Extract the [x, y] coordinate from the center of the cell holding the provided text.  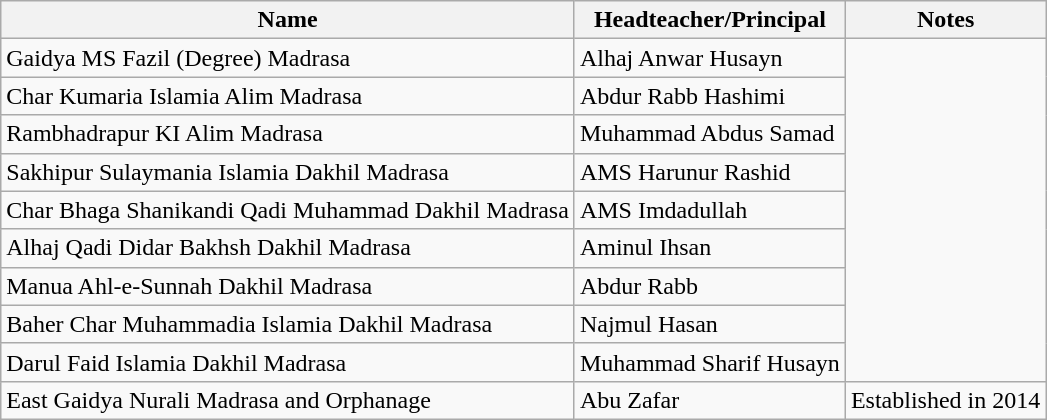
East Gaidya Nurali Madrasa and Orphanage [288, 400]
Najmul Hasan [710, 324]
Alhaj Anwar Husayn [710, 58]
Gaidya MS Fazil (Degree) Madrasa [288, 58]
Muhammad Sharif Husayn [710, 362]
Abdur Rabb Hashimi [710, 96]
Aminul Ihsan [710, 248]
Headteacher/Principal [710, 20]
Notes [945, 20]
Char Bhaga Shanikandi Qadi Muhammad Dakhil Madrasa [288, 210]
Char Kumaria Islamia Alim Madrasa [288, 96]
Abu Zafar [710, 400]
Sakhipur Sulaymania Islamia Dakhil Madrasa [288, 172]
Baher Char Muhammadia Islamia Dakhil Madrasa [288, 324]
Alhaj Qadi Didar Bakhsh Dakhil Madrasa [288, 248]
Name [288, 20]
Darul Faid Islamia Dakhil Madrasa [288, 362]
Established in 2014 [945, 400]
Manua Ahl-e-Sunnah Dakhil Madrasa [288, 286]
Muhammad Abdus Samad [710, 134]
Abdur Rabb [710, 286]
AMS Harunur Rashid [710, 172]
Rambhadrapur KI Alim Madrasa [288, 134]
AMS Imdadullah [710, 210]
